For the text-containing cell, return its midpoint in (X, Y) coordinate format. 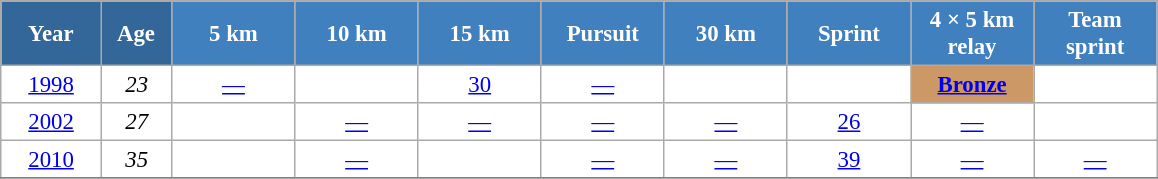
35 (136, 160)
23 (136, 85)
4 × 5 km relay (972, 34)
Pursuit (602, 34)
15 km (480, 34)
10 km (356, 34)
5 km (234, 34)
27 (136, 122)
2002 (52, 122)
Year (52, 34)
39 (848, 160)
Age (136, 34)
26 (848, 122)
2010 (52, 160)
Bronze (972, 85)
30 (480, 85)
Team sprint (1096, 34)
Sprint (848, 34)
30 km (726, 34)
1998 (52, 85)
